Return the [X, Y] coordinate for the center point of the cell that contains the specified text.  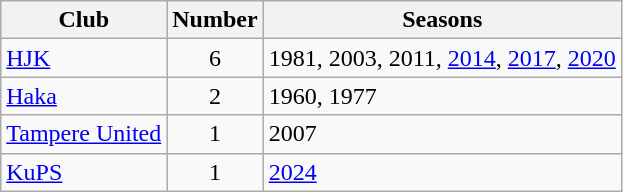
2 [215, 96]
6 [215, 58]
2024 [442, 172]
1981, 2003, 2011, 2014, 2017, 2020 [442, 58]
Tampere United [84, 134]
KuPS [84, 172]
Number [215, 20]
HJK [84, 58]
2007 [442, 134]
Haka [84, 96]
1960, 1977 [442, 96]
Seasons [442, 20]
Club [84, 20]
